Provide the (x, y) coordinate of the cell's center where the given text is located.  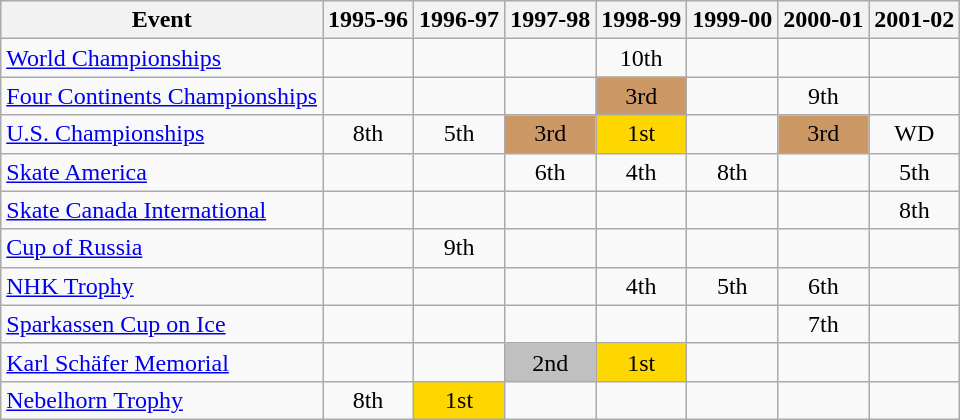
U.S. Championships (162, 134)
Skate America (162, 172)
Sparkassen Cup on Ice (162, 324)
NHK Trophy (162, 286)
2nd (550, 362)
Cup of Russia (162, 248)
WD (914, 134)
1995-96 (368, 20)
World Championships (162, 58)
1999-00 (732, 20)
2001-02 (914, 20)
Karl Schäfer Memorial (162, 362)
2000-01 (824, 20)
10th (642, 58)
Four Continents Championships (162, 96)
Event (162, 20)
Nebelhorn Trophy (162, 400)
Skate Canada International (162, 210)
7th (824, 324)
1998-99 (642, 20)
1997-98 (550, 20)
1996-97 (460, 20)
